Capture the cell that displays the provided text and extract its [X, Y] central coordinate. 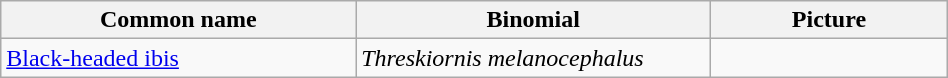
Threskiornis melanocephalus [534, 58]
Binomial [534, 20]
Picture [830, 20]
Black-headed ibis [178, 58]
Common name [178, 20]
